Determine the (X, Y) coordinate at the center of the cell enclosing the given text.  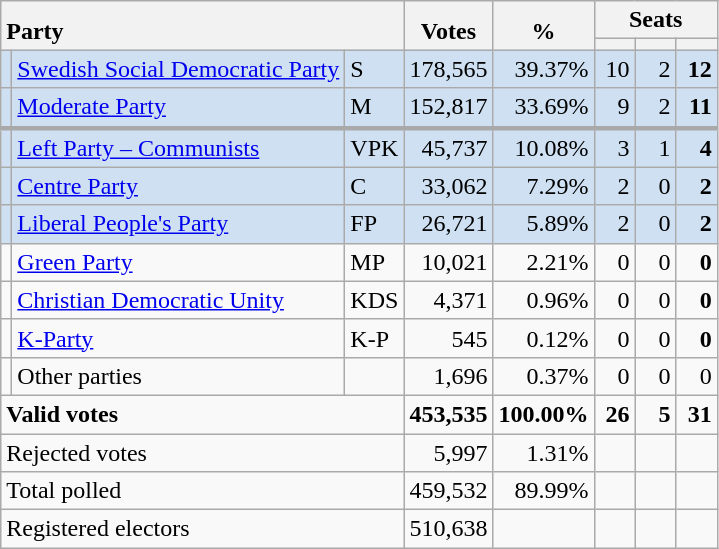
5,997 (448, 453)
Total polled (202, 491)
Liberal People's Party (178, 224)
Registered electors (202, 529)
2.21% (544, 262)
453,535 (448, 414)
10 (614, 69)
Seats (656, 20)
89.99% (544, 491)
1 (656, 148)
Valid votes (202, 414)
545 (448, 338)
Party (202, 26)
152,817 (448, 108)
9 (614, 108)
% (544, 26)
K-P (374, 338)
Moderate Party (178, 108)
Christian Democratic Unity (178, 300)
33.69% (544, 108)
C (374, 186)
45,737 (448, 148)
Left Party – Communists (178, 148)
Swedish Social Democratic Party (178, 69)
3 (614, 148)
10.08% (544, 148)
510,638 (448, 529)
K-Party (178, 338)
0.96% (544, 300)
5.89% (544, 224)
26 (614, 414)
12 (696, 69)
26,721 (448, 224)
7.29% (544, 186)
Other parties (178, 376)
10,021 (448, 262)
VPK (374, 148)
4 (696, 148)
459,532 (448, 491)
0.37% (544, 376)
100.00% (544, 414)
178,565 (448, 69)
FP (374, 224)
39.37% (544, 69)
1.31% (544, 453)
11 (696, 108)
0.12% (544, 338)
5 (656, 414)
MP (374, 262)
Centre Party (178, 186)
KDS (374, 300)
S (374, 69)
31 (696, 414)
M (374, 108)
4,371 (448, 300)
Votes (448, 26)
Green Party (178, 262)
Rejected votes (202, 453)
1,696 (448, 376)
33,062 (448, 186)
